Capture the cell that displays the provided text and extract its [X, Y] central coordinate. 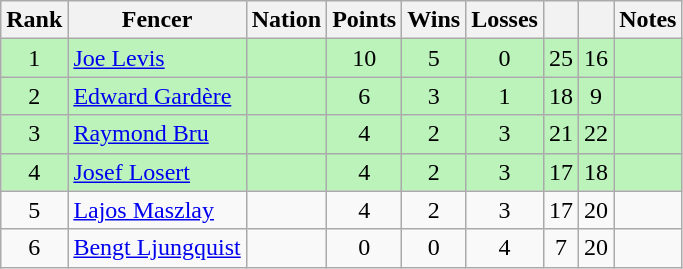
10 [364, 58]
Edward Gardère [157, 96]
22 [596, 134]
16 [596, 58]
Lajos Maszlay [157, 210]
Wins [434, 20]
21 [560, 134]
Bengt Ljungquist [157, 248]
Joe Levis [157, 58]
Fencer [157, 20]
Nation [286, 20]
Losses [505, 20]
Notes [648, 20]
Points [364, 20]
Josef Losert [157, 172]
25 [560, 58]
7 [560, 248]
Rank [34, 20]
Raymond Bru [157, 134]
9 [596, 96]
